Find where the given text appears and provide that cell's center as (X, Y) coordinate. 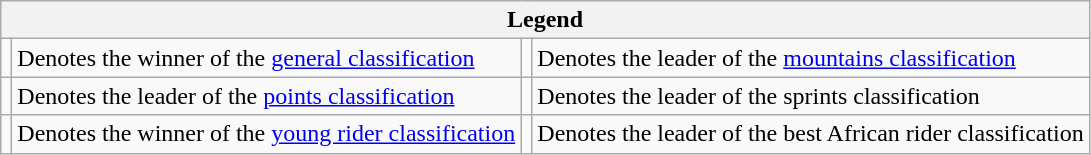
Denotes the leader of the points classification (266, 96)
Denotes the winner of the general classification (266, 58)
Denotes the leader of the sprints classification (811, 96)
Denotes the leader of the mountains classification (811, 58)
Legend (546, 20)
Denotes the winner of the young rider classification (266, 134)
Denotes the leader of the best African rider classification (811, 134)
